Return [X, Y] of the center of cell containing provided text 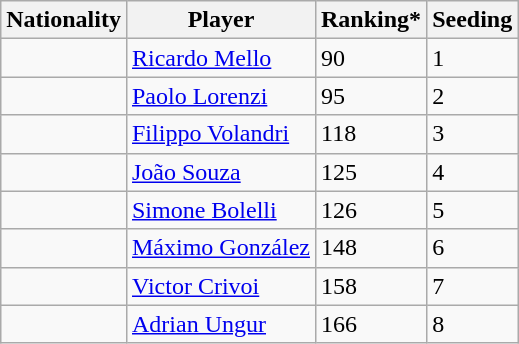
166 [370, 324]
Filippo Volandri [220, 134]
90 [370, 58]
Ricardo Mello [220, 58]
Máximo González [220, 248]
Seeding [472, 20]
4 [472, 172]
Nationality [64, 20]
125 [370, 172]
126 [370, 210]
3 [472, 134]
João Souza [220, 172]
8 [472, 324]
Adrian Ungur [220, 324]
95 [370, 96]
Ranking* [370, 20]
118 [370, 134]
Victor Crivoi [220, 286]
2 [472, 96]
5 [472, 210]
Paolo Lorenzi [220, 96]
1 [472, 58]
7 [472, 286]
148 [370, 248]
6 [472, 248]
Simone Bolelli [220, 210]
Player [220, 20]
158 [370, 286]
